Return (x, y) of the center of cell containing provided text 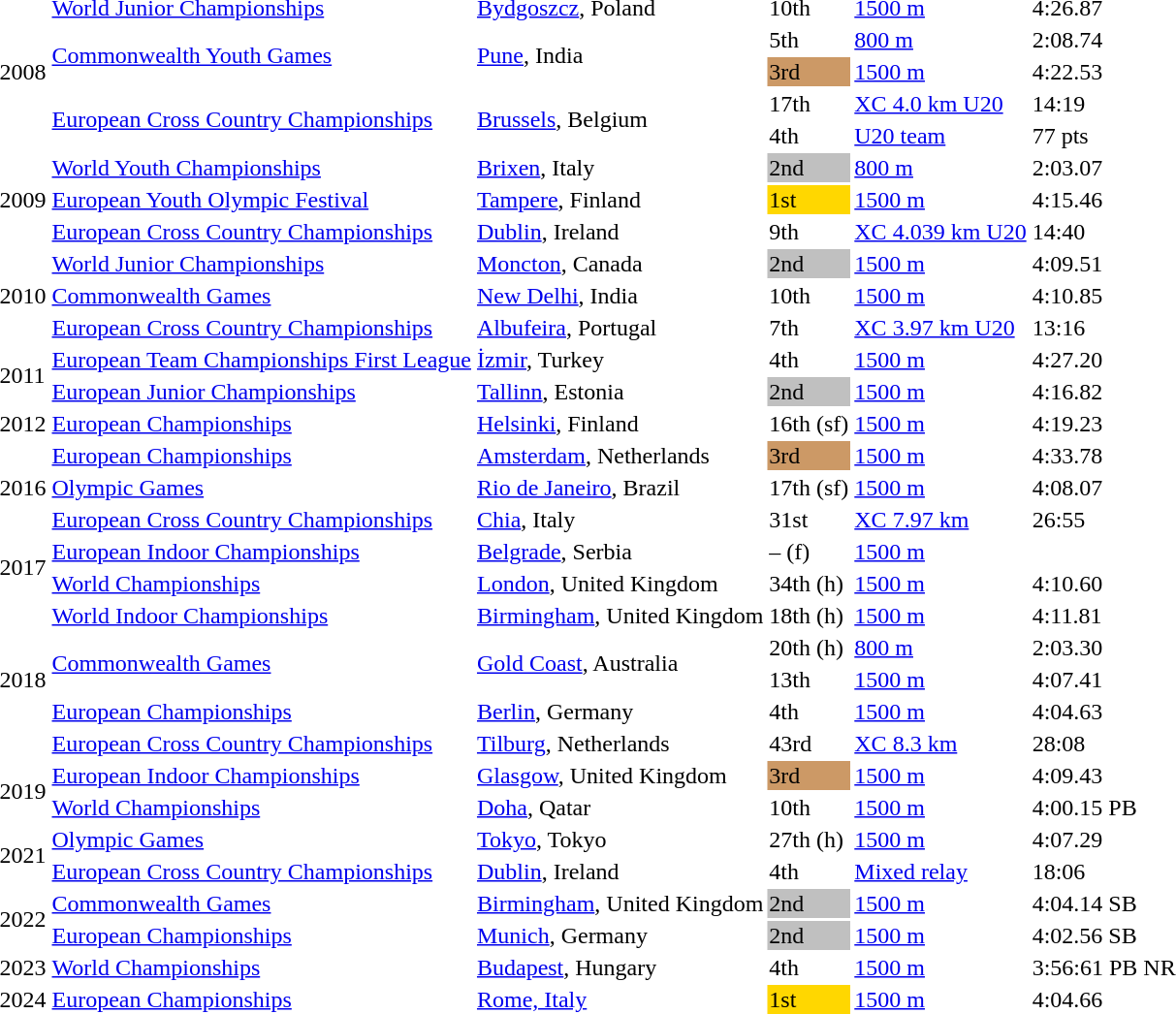
7th (809, 328)
Commonwealth Youth Games (262, 56)
43rd (809, 744)
World Youth Championships (262, 168)
U20 team (940, 136)
27th (h) (809, 840)
16th (sf) (809, 424)
Rome, Italy (620, 999)
Albufeira, Portugal (620, 328)
18th (h) (809, 616)
Tallinn, Estonia (620, 392)
– (f) (809, 552)
Pune, India (620, 56)
Rio de Janeiro, Brazil (620, 488)
20th (h) (809, 648)
Tokyo, Tokyo (620, 840)
Belgrade, Serbia (620, 552)
XC 4.039 km U20 (940, 232)
Berlin, Germany (620, 712)
Brussels, Belgium (620, 120)
17th (sf) (809, 488)
European Team Championships First League (262, 360)
13th (809, 680)
Tilburg, Netherlands (620, 744)
İzmir, Turkey (620, 360)
17th (809, 104)
Budapest, Hungary (620, 967)
XC 7.97 km (940, 520)
Munich, Germany (620, 935)
Gold Coast, Australia (620, 663)
5th (809, 40)
Mixed relay (940, 871)
Brixen, Italy (620, 168)
Doha, Qatar (620, 808)
World Indoor Championships (262, 616)
31st (809, 520)
European Junior Championships (262, 392)
European Youth Olympic Festival (262, 200)
XC 3.97 km U20 (940, 328)
Moncton, Canada (620, 264)
XC 4.0 km U20 (940, 104)
XC 8.3 km (940, 744)
Helsinki, Finland (620, 424)
World Junior Championships (262, 264)
London, United Kingdom (620, 584)
Tampere, Finland (620, 200)
New Delhi, India (620, 296)
34th (h) (809, 584)
9th (809, 232)
Amsterdam, Netherlands (620, 456)
Chia, Italy (620, 520)
Glasgow, United Kingdom (620, 776)
